Determine the [X, Y] coordinate at the center of the cell enclosing the given text.  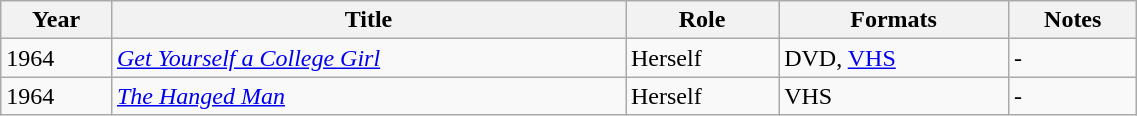
DVD, VHS [894, 58]
Formats [894, 20]
Notes [1073, 20]
Role [702, 20]
The Hanged Man [368, 96]
Title [368, 20]
Get Yourself a College Girl [368, 58]
Year [56, 20]
VHS [894, 96]
